Extract the (x, y) coordinate from the center of the cell holding the provided text.  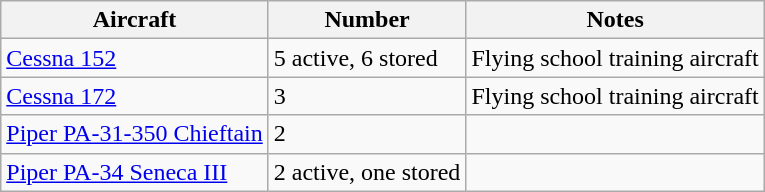
2 (367, 134)
Aircraft (134, 20)
Number (367, 20)
Cessna 172 (134, 96)
Cessna 152 (134, 58)
5 active, 6 stored (367, 58)
Piper PA-31-350 Chieftain (134, 134)
2 active, one stored (367, 172)
Notes (615, 20)
Piper PA-34 Seneca III (134, 172)
3 (367, 96)
